From the cell containing the given text, extract its center point as [x, y] coordinate. 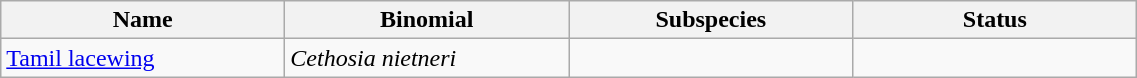
Subspecies [711, 20]
Tamil lacewing [143, 58]
Cethosia nietneri [427, 58]
Name [143, 20]
Status [995, 20]
Binomial [427, 20]
